Scan for the cell matching the given text and deliver its [x, y] coordinate at center. 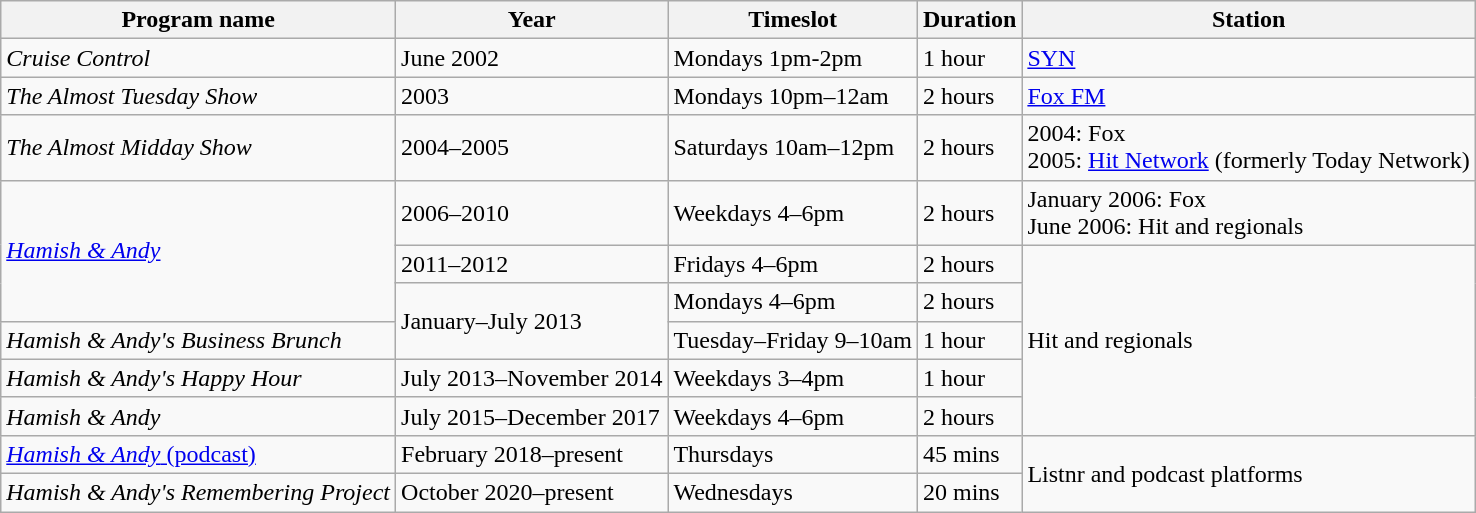
Cruise Control [198, 58]
Listnr and podcast platforms [1249, 473]
July 2013–November 2014 [532, 378]
January–July 2013 [532, 321]
Program name [198, 20]
Thursdays [793, 454]
Year [532, 20]
2003 [532, 96]
July 2015–December 2017 [532, 416]
Timeslot [793, 20]
2011–2012 [532, 264]
2006–2010 [532, 212]
The Almost Tuesday Show [198, 96]
Fridays 4–6pm [793, 264]
2004–2005 [532, 148]
Weekdays 3–4pm [793, 378]
Saturdays 10am–12pm [793, 148]
Hamish & Andy's Business Brunch [198, 340]
20 mins [969, 492]
Hamish & Andy's Remembering Project [198, 492]
Mondays 10pm–12am [793, 96]
Hamish & Andy (podcast) [198, 454]
January 2006: FoxJune 2006: Hit and regionals [1249, 212]
2004: Fox2005: Hit Network (formerly Today Network) [1249, 148]
Duration [969, 20]
SYN [1249, 58]
Hit and regionals [1249, 340]
Station [1249, 20]
Tuesday–Friday 9–10am [793, 340]
Wednesdays [793, 492]
Mondays 4–6pm [793, 302]
February 2018–present [532, 454]
June 2002 [532, 58]
Hamish & Andy's Happy Hour [198, 378]
October 2020–present [532, 492]
45 mins [969, 454]
Fox FM [1249, 96]
Mondays 1pm-2pm [793, 58]
The Almost Midday Show [198, 148]
